Identify which cell holds the provided text, then report its [x, y] central coordinate. 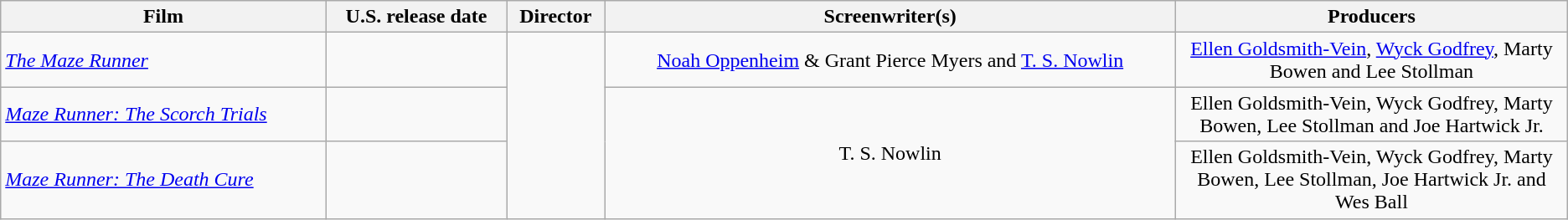
Film [163, 17]
U.S. release date [416, 17]
Ellen Goldsmith-Vein, Wyck Godfrey, Marty Bowen, Lee Stollman and Joe Hartwick Jr. [1372, 114]
Producers [1372, 17]
Director [556, 17]
Maze Runner: The Scorch Trials [163, 114]
Noah Oppenheim & Grant Pierce Myers and T. S. Nowlin [890, 60]
T. S. Nowlin [890, 152]
Maze Runner: The Death Cure [163, 180]
The Maze Runner [163, 60]
Screenwriter(s) [890, 17]
Ellen Goldsmith-Vein, Wyck Godfrey, Marty Bowen, Lee Stollman, Joe Hartwick Jr. and Wes Ball [1372, 180]
Ellen Goldsmith-Vein, Wyck Godfrey, Marty Bowen and Lee Stollman [1372, 60]
